Find where the given text appears and provide that cell's center as [X, Y] coordinate. 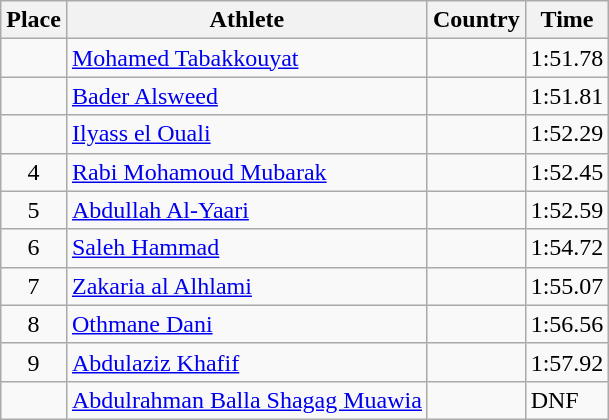
1:57.92 [567, 362]
1:52.45 [567, 172]
7 [34, 286]
8 [34, 324]
Othmane Dani [246, 324]
Abdulaziz Khafif [246, 362]
1:54.72 [567, 248]
Mohamed Tabakkouyat [246, 58]
5 [34, 210]
Saleh Hammad [246, 248]
1:51.81 [567, 96]
Athlete [246, 20]
Rabi Mohamoud Mubarak [246, 172]
Zakaria al Alhlami [246, 286]
Time [567, 20]
9 [34, 362]
Abdulrahman Balla Shagag Muawia [246, 400]
4 [34, 172]
Country [476, 20]
Bader Alsweed [246, 96]
1:52.29 [567, 134]
Ilyass el Ouali [246, 134]
Place [34, 20]
1:55.07 [567, 286]
DNF [567, 400]
1:51.78 [567, 58]
6 [34, 248]
1:56.56 [567, 324]
Abdullah Al-Yaari [246, 210]
1:52.59 [567, 210]
